Detect which cell encompasses the target text, then output its [x, y] center coordinate. 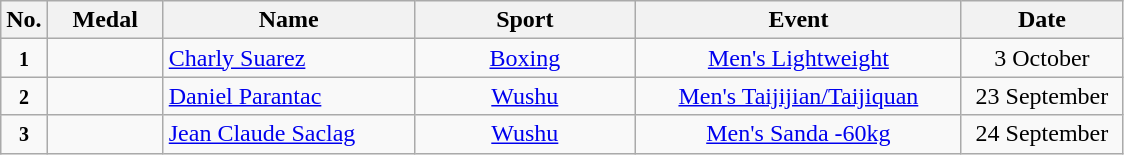
Men's Lightweight [798, 58]
Charly Suarez [288, 58]
Date [1042, 20]
Men's Taijijian/Taijiquan [798, 96]
Boxing [524, 58]
Medal [105, 20]
1 [24, 58]
3 [24, 134]
23 September [1042, 96]
24 September [1042, 134]
Sport [524, 20]
3 October [1042, 58]
Men's Sanda -60kg [798, 134]
Jean Claude Saclag [288, 134]
Daniel Parantac [288, 96]
No. [24, 20]
Name [288, 20]
2 [24, 96]
Event [798, 20]
